Provide the [x, y] coordinate of the cell's center where the given text is located.  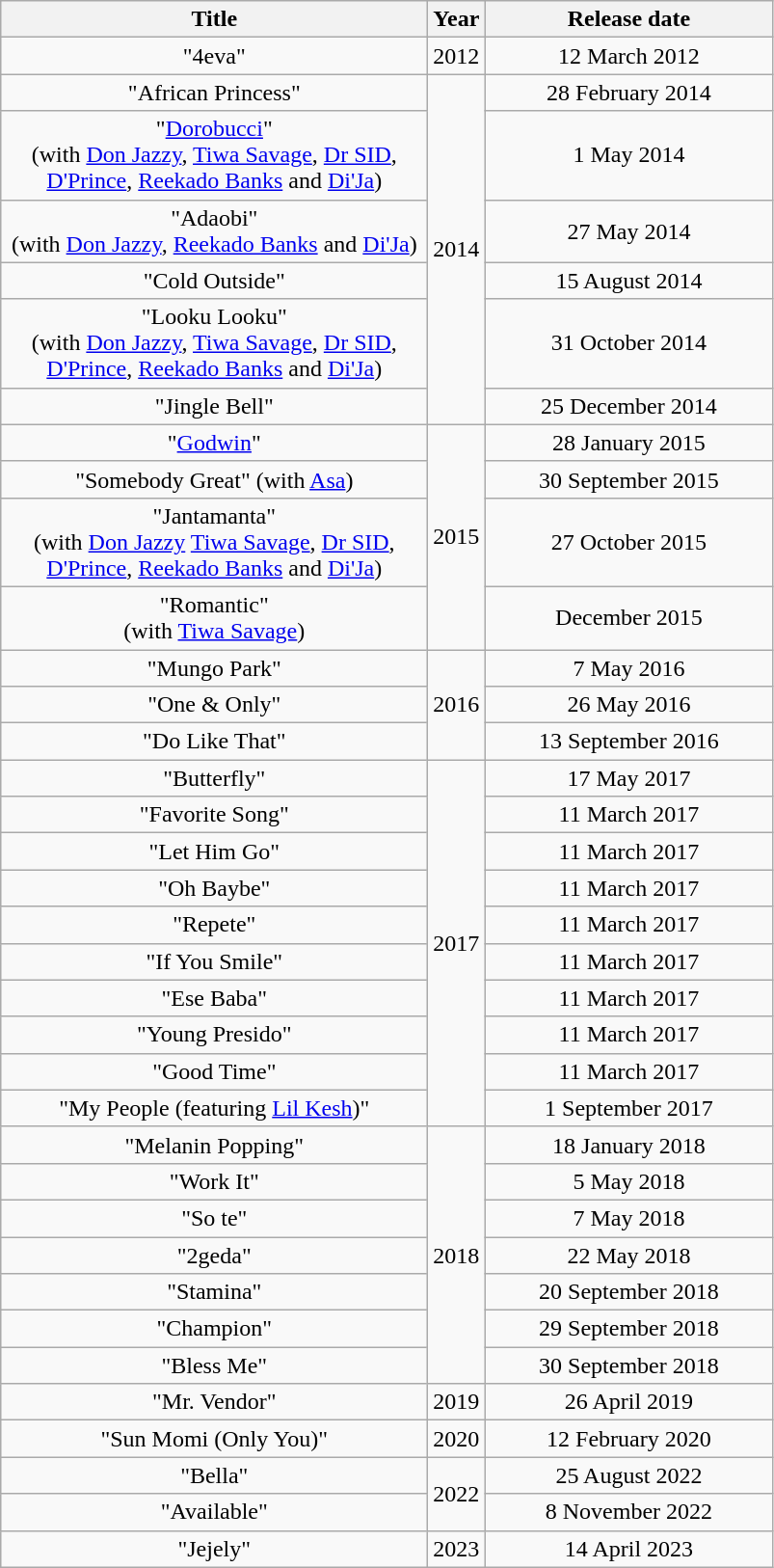
"Somebody Great" (with Asa) [214, 479]
2016 [457, 705]
"Godwin" [214, 443]
"So te" [214, 1218]
2020 [457, 1439]
14 April 2023 [628, 1549]
30 September 2018 [628, 1365]
"Stamina" [214, 1292]
28 February 2014 [628, 93]
"African Princess" [214, 93]
27 May 2014 [628, 231]
7 May 2018 [628, 1218]
"Ese Baba" [214, 998]
1 September 2017 [628, 1108]
22 May 2018 [628, 1255]
12 March 2012 [628, 56]
5 May 2018 [628, 1181]
"Good Time" [214, 1071]
"If You Smile" [214, 961]
2019 [457, 1402]
28 January 2015 [628, 443]
"Work It" [214, 1181]
Release date [628, 19]
"Melanin Popping" [214, 1145]
"Cold Outside" [214, 281]
"Adaobi" (with Don Jazzy, Reekado Banks and Di'Ja) [214, 231]
13 September 2016 [628, 742]
Year [457, 19]
"My People (featuring Lil Kesh)" [214, 1108]
December 2015 [628, 617]
2012 [457, 56]
"Dorobucci" (with Don Jazzy, Tiwa Savage, Dr SID, D'Prince, Reekado Banks and Di'Ja) [214, 155]
"Mr. Vendor" [214, 1402]
26 May 2016 [628, 705]
"2geda" [214, 1255]
18 January 2018 [628, 1145]
12 February 2020 [628, 1439]
"Jantamanta" (with Don Jazzy Tiwa Savage, Dr SID, D'Prince, Reekado Banks and Di'Ja) [214, 542]
2022 [457, 1494]
2015 [457, 536]
"Sun Momi (Only You)" [214, 1439]
"Jingle Bell" [214, 406]
8 November 2022 [628, 1512]
"Bella" [214, 1475]
25 August 2022 [628, 1475]
"Bless Me" [214, 1365]
"Butterfly" [214, 778]
2017 [457, 943]
"One & Only" [214, 705]
"Jejely" [214, 1549]
7 May 2016 [628, 668]
26 April 2019 [628, 1402]
"Looku Looku" (with Don Jazzy, Tiwa Savage, Dr SID, D'Prince, Reekado Banks and Di'Ja) [214, 343]
31 October 2014 [628, 343]
Title [214, 19]
"Oh Baybe" [214, 888]
"Let Him Go" [214, 852]
"4eva" [214, 56]
2014 [457, 249]
"Young Presido" [214, 1035]
"Do Like That" [214, 742]
2023 [457, 1549]
15 August 2014 [628, 281]
"Repete" [214, 925]
17 May 2017 [628, 778]
"Available" [214, 1512]
29 September 2018 [628, 1329]
2018 [457, 1255]
"Mungo Park" [214, 668]
1 May 2014 [628, 155]
27 October 2015 [628, 542]
"Romantic" (with Tiwa Savage) [214, 617]
25 December 2014 [628, 406]
"Favorite Song" [214, 815]
"Champion" [214, 1329]
20 September 2018 [628, 1292]
30 September 2015 [628, 479]
